Detect which cell encompasses the target text, then output its (x, y) center coordinate. 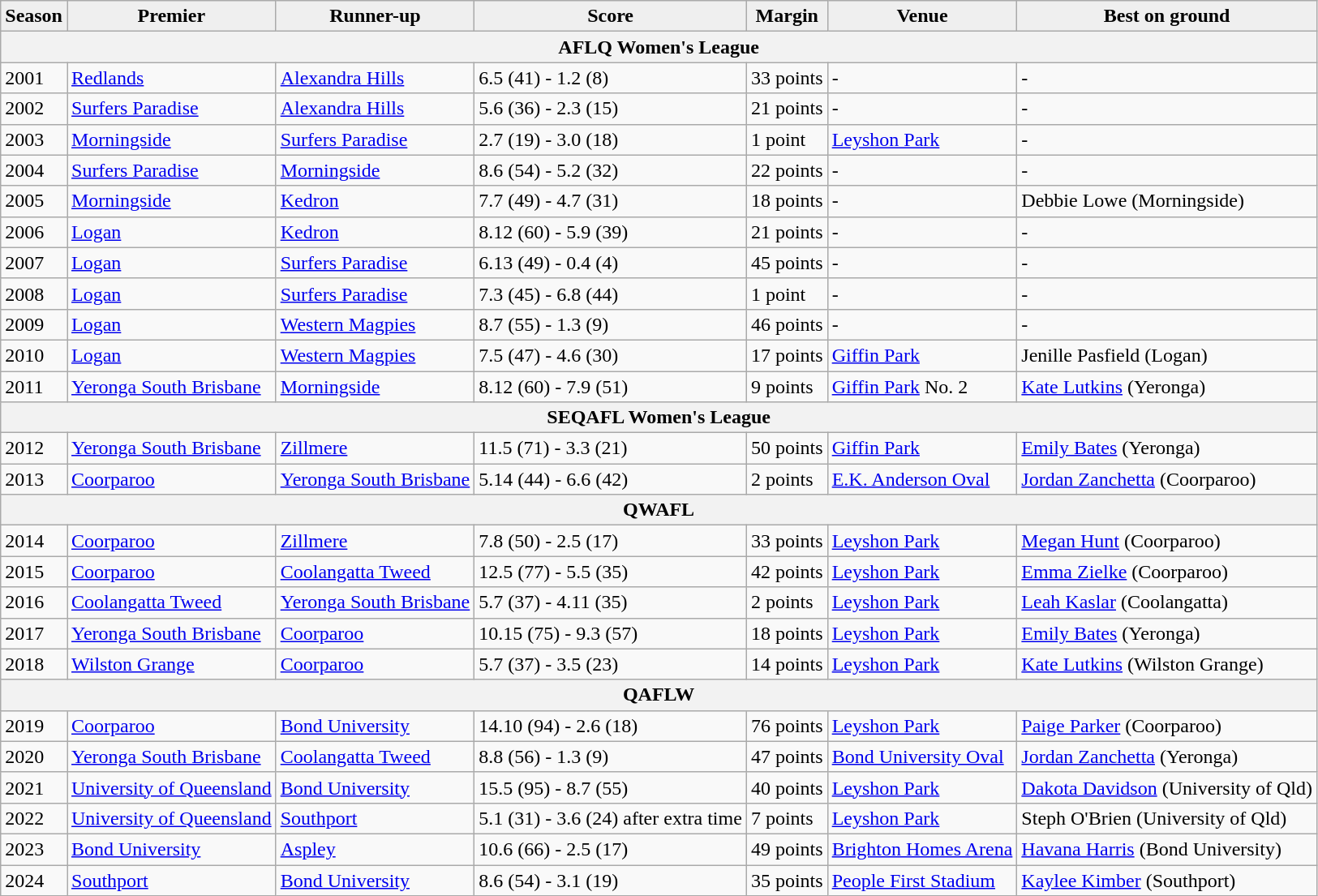
12.5 (77) - 5.5 (35) (611, 572)
50 points (787, 448)
QWAFL (659, 510)
8.12 (60) - 7.9 (51) (611, 387)
9 points (787, 387)
8.6 (54) - 5.2 (32) (611, 170)
2.7 (19) - 3.0 (18) (611, 139)
2009 (34, 324)
Debbie Lowe (Morningside) (1167, 201)
Jordan Zanchetta (Coorparoo) (1167, 479)
8.8 (56) - 1.3 (9) (611, 757)
2015 (34, 572)
Dakota Davidson (University of Qld) (1167, 787)
2013 (34, 479)
2022 (34, 818)
45 points (787, 263)
2002 (34, 109)
35 points (787, 880)
5.7 (37) - 4.11 (35) (611, 602)
Jordan Zanchetta (Yeronga) (1167, 757)
Aspley (375, 849)
Wilston Grange (171, 664)
2004 (34, 170)
14.10 (94) - 2.6 (18) (611, 726)
2021 (34, 787)
2019 (34, 726)
Score (611, 16)
2008 (34, 294)
QAFLW (659, 695)
Best on ground (1167, 16)
Leah Kaslar (Coolangatta) (1167, 602)
14 points (787, 664)
8.7 (55) - 1.3 (9) (611, 324)
2024 (34, 880)
7 points (787, 818)
8.6 (54) - 3.1 (19) (611, 880)
E.K. Anderson Oval (922, 479)
6.5 (41) - 1.2 (8) (611, 78)
5.1 (31) - 3.6 (24) after extra time (611, 818)
Giffin Park No. 2 (922, 387)
Havana Harris (Bond University) (1167, 849)
6.13 (49) - 0.4 (4) (611, 263)
2003 (34, 139)
7.7 (49) - 4.7 (31) (611, 201)
SEQAFL Women's League (659, 418)
5.14 (44) - 6.6 (42) (611, 479)
2023 (34, 849)
Kate Lutkins (Wilston Grange) (1167, 664)
Premier (171, 16)
40 points (787, 787)
2001 (34, 78)
10.6 (66) - 2.5 (17) (611, 849)
10.15 (75) - 9.3 (57) (611, 633)
5.6 (36) - 2.3 (15) (611, 109)
Season (34, 16)
2020 (34, 757)
11.5 (71) - 3.3 (21) (611, 448)
Jenille Pasfield (Logan) (1167, 355)
Emma Zielke (Coorparoo) (1167, 572)
Paige Parker (Coorparoo) (1167, 726)
5.7 (37) - 3.5 (23) (611, 664)
2006 (34, 232)
Steph O'Brien (University of Qld) (1167, 818)
2005 (34, 201)
46 points (787, 324)
Megan Hunt (Coorparoo) (1167, 541)
47 points (787, 757)
Runner-up (375, 16)
2007 (34, 263)
Bond University Oval (922, 757)
People First Stadium (922, 880)
Kaylee Kimber (Southport) (1167, 880)
2018 (34, 664)
22 points (787, 170)
Redlands (171, 78)
Venue (922, 16)
15.5 (95) - 8.7 (55) (611, 787)
2012 (34, 448)
2010 (34, 355)
Brighton Homes Arena (922, 849)
7.3 (45) - 6.8 (44) (611, 294)
AFLQ Women's League (659, 47)
17 points (787, 355)
76 points (787, 726)
Margin (787, 16)
Kate Lutkins (Yeronga) (1167, 387)
2017 (34, 633)
7.8 (50) - 2.5 (17) (611, 541)
2014 (34, 541)
2016 (34, 602)
2011 (34, 387)
8.12 (60) - 5.9 (39) (611, 232)
49 points (787, 849)
42 points (787, 572)
7.5 (47) - 4.6 (30) (611, 355)
